From the cell containing the given text, extract its center point as [x, y] coordinate. 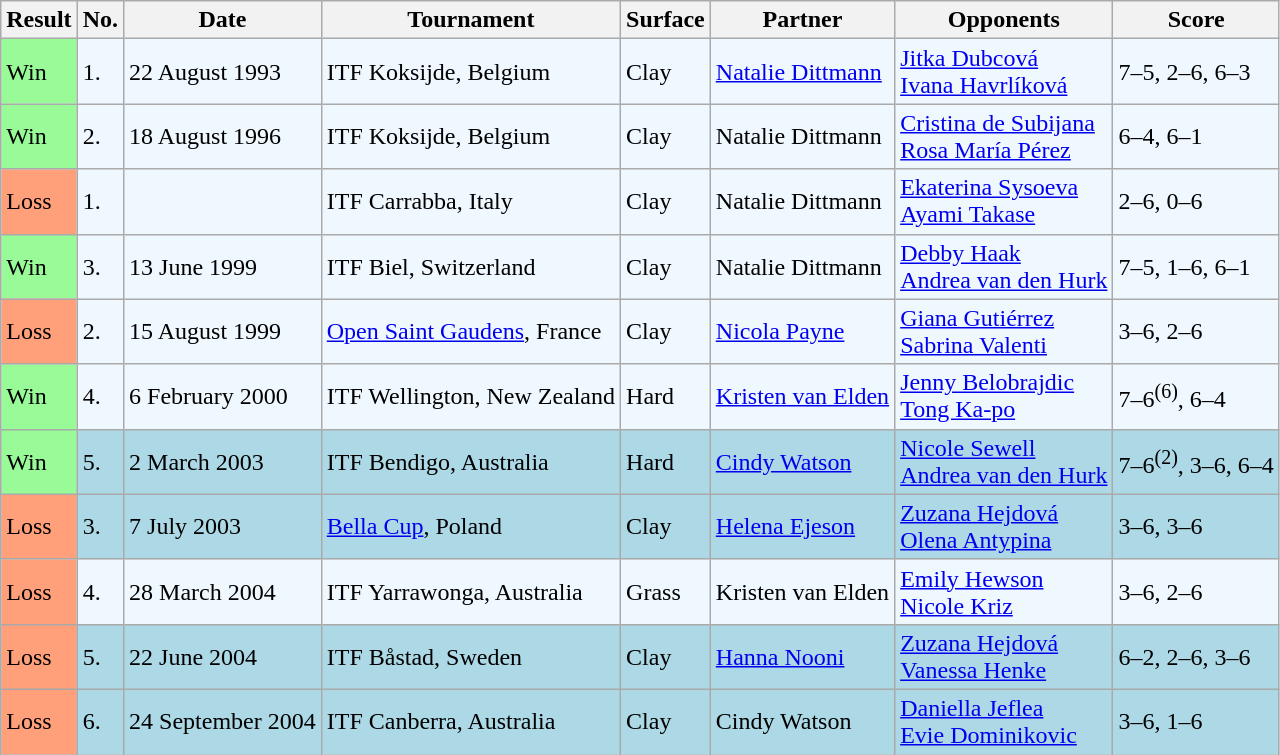
3–6, 1–6 [1196, 722]
Open Saint Gaudens, France [470, 332]
Bella Cup, Poland [470, 526]
No. [100, 20]
Date [223, 20]
ITF Biel, Switzerland [470, 266]
Hanna Nooni [802, 656]
2 March 2003 [223, 462]
Partner [802, 20]
2–6, 0–6 [1196, 202]
Giana Gutiérrez Sabrina Valenti [1004, 332]
3–6, 3–6 [1196, 526]
Debby Haak Andrea van den Hurk [1004, 266]
22 June 2004 [223, 656]
Ekaterina Sysoeva Ayami Takase [1004, 202]
Cristina de Subijana Rosa María Pérez [1004, 136]
Daniella Jeflea Evie Dominikovic [1004, 722]
Score [1196, 20]
13 June 1999 [223, 266]
7–5, 1–6, 6–1 [1196, 266]
22 August 1993 [223, 72]
15 August 1999 [223, 332]
Jitka Dubcová Ivana Havrlíková [1004, 72]
ITF Yarrawonga, Australia [470, 592]
Result [39, 20]
ITF Canberra, Australia [470, 722]
Emily Hewson Nicole Kriz [1004, 592]
6. [100, 722]
Zuzana Hejdová Olena Antypina [1004, 526]
Nicole Sewell Andrea van den Hurk [1004, 462]
24 September 2004 [223, 722]
6 February 2000 [223, 396]
7–5, 2–6, 6–3 [1196, 72]
Helena Ejeson [802, 526]
ITF Bendigo, Australia [470, 462]
6–4, 6–1 [1196, 136]
Surface [666, 20]
Opponents [1004, 20]
Grass [666, 592]
7–6(2), 3–6, 6–4 [1196, 462]
ITF Båstad, Sweden [470, 656]
Jenny Belobrajdic Tong Ka-po [1004, 396]
18 August 1996 [223, 136]
ITF Carrabba, Italy [470, 202]
7–6(6), 6–4 [1196, 396]
Zuzana Hejdová Vanessa Henke [1004, 656]
ITF Wellington, New Zealand [470, 396]
Nicola Payne [802, 332]
6–2, 2–6, 3–6 [1196, 656]
28 March 2004 [223, 592]
Tournament [470, 20]
7 July 2003 [223, 526]
